Capture the cell that displays the provided text and extract its [X, Y] central coordinate. 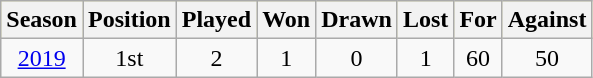
Played [216, 20]
60 [478, 58]
Won [286, 20]
Position [129, 20]
0 [357, 58]
Season [42, 20]
Lost [425, 20]
1st [129, 58]
50 [547, 58]
Drawn [357, 20]
For [478, 20]
2019 [42, 58]
Against [547, 20]
2 [216, 58]
